Determine the (X, Y) coordinate at the center of the cell enclosing the given text.  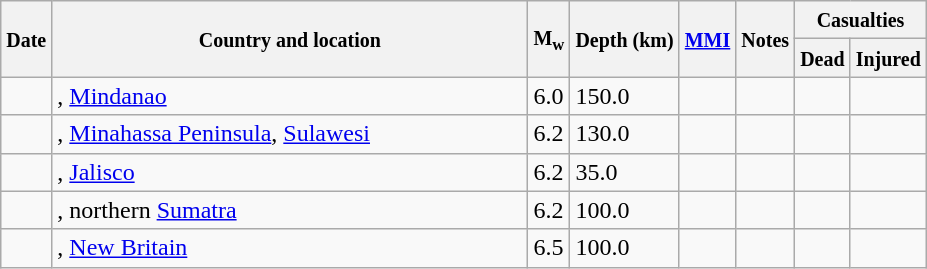
6.5 (549, 248)
Casualties (861, 20)
MMI (708, 39)
35.0 (624, 172)
Notes (766, 39)
, northern Sumatra (290, 210)
Country and location (290, 39)
Depth (km) (624, 39)
, Jalisco (290, 172)
Dead (823, 58)
150.0 (624, 96)
130.0 (624, 134)
, Minahassa Peninsula, Sulawesi (290, 134)
6.0 (549, 96)
, Mindanao (290, 96)
Injured (888, 58)
, New Britain (290, 248)
Date (26, 39)
Mw (549, 39)
